Determine the [x, y] coordinate at the center of the cell enclosing the given text.  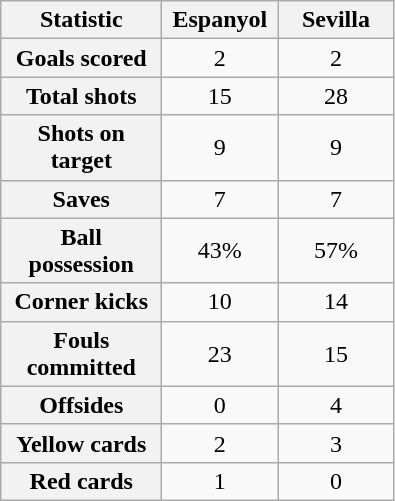
Espanyol [220, 20]
10 [220, 302]
57% [336, 250]
14 [336, 302]
Sevilla [336, 20]
Statistic [82, 20]
Ball possession [82, 250]
Saves [82, 199]
1 [220, 481]
Yellow cards [82, 443]
Total shots [82, 96]
Goals scored [82, 58]
23 [220, 354]
4 [336, 405]
43% [220, 250]
Shots on target [82, 148]
Offsides [82, 405]
Red cards [82, 481]
Fouls committed [82, 354]
28 [336, 96]
3 [336, 443]
Corner kicks [82, 302]
